Pinpoint the cell where the given text exists, returning its (x, y) midpoint coordinate. 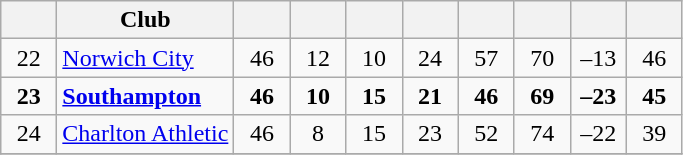
Southampton (146, 96)
70 (542, 58)
45 (654, 96)
69 (542, 96)
12 (318, 58)
21 (430, 96)
–23 (598, 96)
22 (29, 58)
Norwich City (146, 58)
57 (486, 58)
–22 (598, 134)
Club (146, 20)
8 (318, 134)
74 (542, 134)
–13 (598, 58)
39 (654, 134)
Charlton Athletic (146, 134)
52 (486, 134)
